Scan for the cell matching the given text and deliver its (X, Y) coordinate at center. 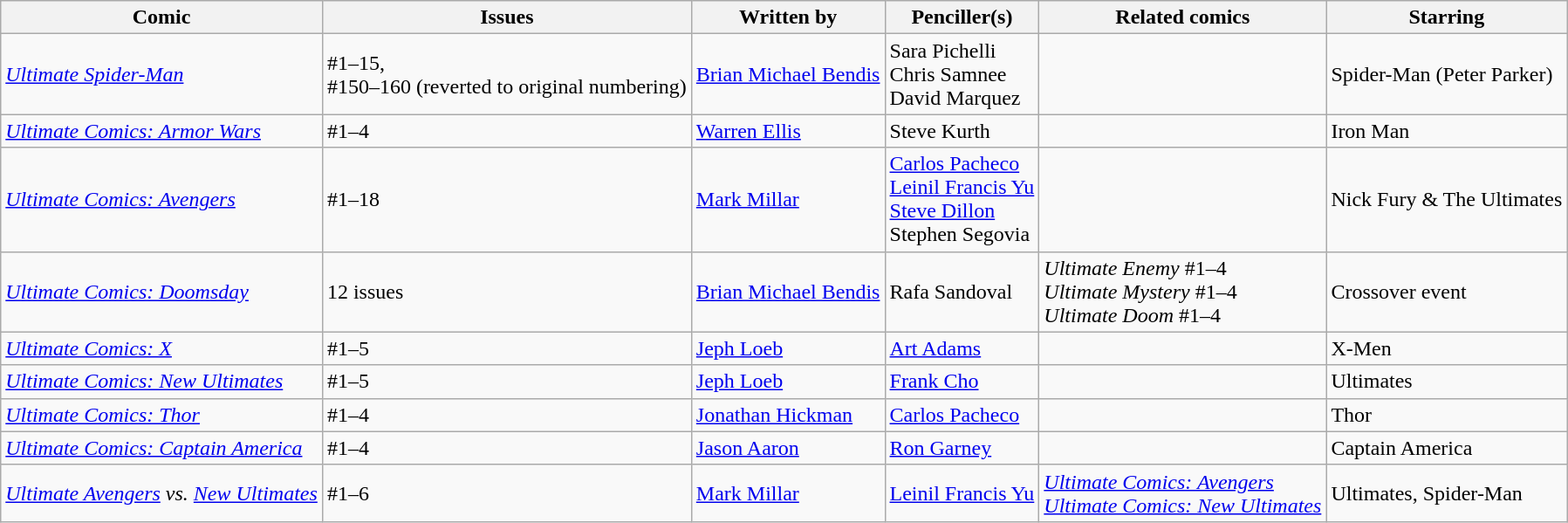
Ultimate Comics: Armor Wars (162, 131)
Ultimate Enemy #1–4Ultimate Mystery #1–4Ultimate Doom #1–4 (1183, 292)
#1–18 (506, 199)
Comic (162, 17)
Spider-Man (Peter Parker) (1447, 74)
Captain America (1447, 448)
X-Men (1447, 348)
Carlos Pacheco (962, 415)
Leinil Francis Yu (962, 492)
#1–6 (506, 492)
Ultimate Comics: Thor (162, 415)
Written by (788, 17)
Crossover event (1447, 292)
Carlos PachecoLeinil Francis YuSteve DillonStephen Segovia (962, 199)
Ultimate Comics: X (162, 348)
Ultimate Comics: AvengersUltimate Comics: New Ultimates (1183, 492)
Issues (506, 17)
Sara PichelliChris SamneeDavid Marquez (962, 74)
Rafa Sandoval (962, 292)
#1–15, #150–160 (reverted to original numbering) (506, 74)
Penciller(s) (962, 17)
Steve Kurth (962, 131)
Thor (1447, 415)
Jonathan Hickman (788, 415)
Ultimate Comics: Avengers (162, 199)
Ultimates, Spider-Man (1447, 492)
Frank Cho (962, 382)
Iron Man (1447, 131)
Ultimate Spider-Man (162, 74)
Art Adams (962, 348)
Ultimate Avengers vs. New Ultimates (162, 492)
Ultimate Comics: Captain America (162, 448)
12 issues (506, 292)
Ultimate Comics: Doomsday (162, 292)
Ultimate Comics: New Ultimates (162, 382)
Ultimates (1447, 382)
Jason Aaron (788, 448)
Warren Ellis (788, 131)
Nick Fury & The Ultimates (1447, 199)
Ron Garney (962, 448)
Related comics (1183, 17)
Starring (1447, 17)
